Identify which cell holds the provided text, then report its (x, y) central coordinate. 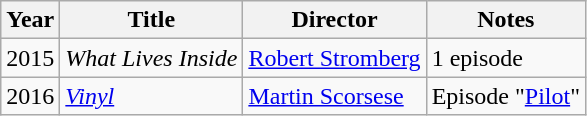
2016 (30, 96)
Director (334, 20)
2015 (30, 58)
Episode "Pilot" (506, 96)
Vinyl (152, 96)
Year (30, 20)
Robert Stromberg (334, 58)
Martin Scorsese (334, 96)
1 episode (506, 58)
What Lives Inside (152, 58)
Title (152, 20)
Notes (506, 20)
